Return the [x, y] coordinate for the center point of the cell that contains the specified text.  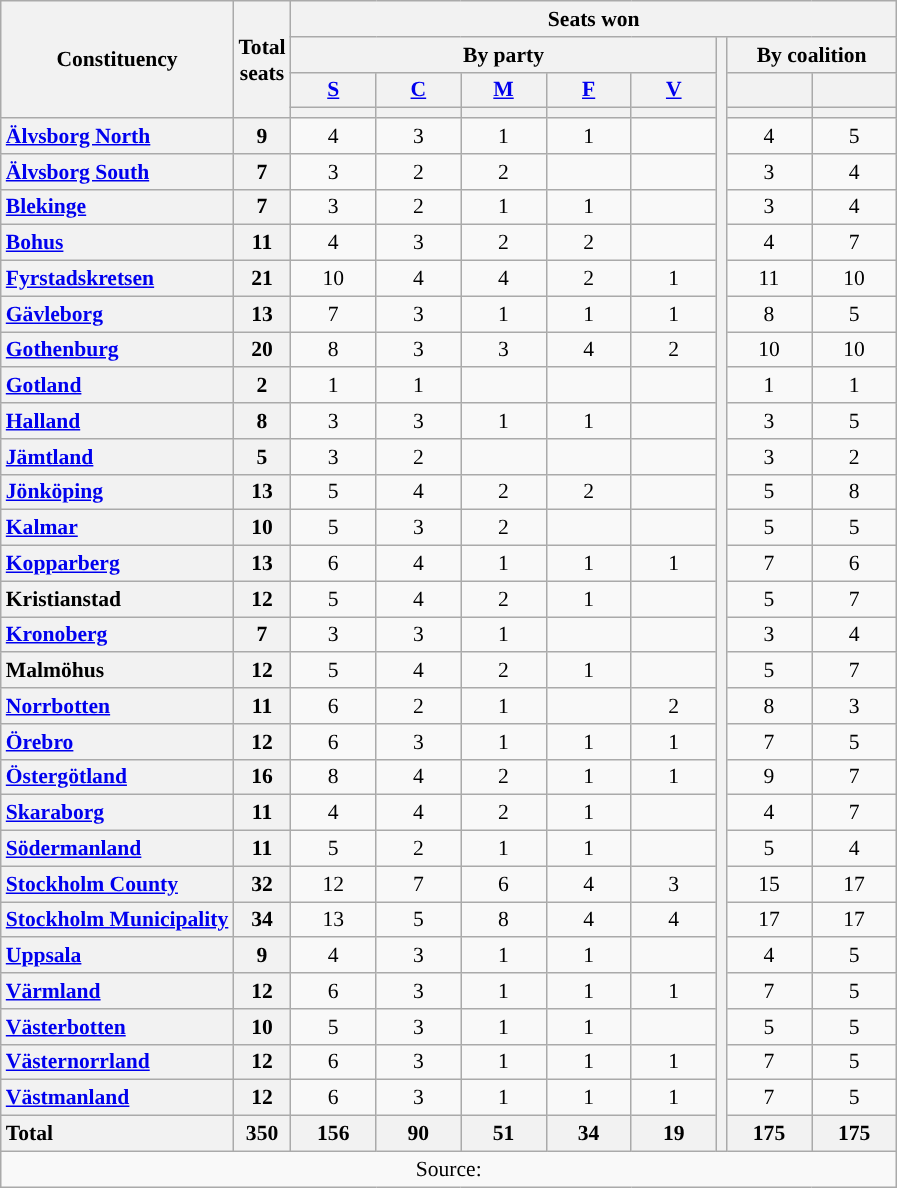
By party [504, 55]
Kronoberg [118, 635]
Kopparberg [118, 564]
Gothenburg [118, 350]
M [504, 90]
Örebro [118, 742]
51 [504, 1134]
C [418, 90]
Halland [118, 421]
350 [262, 1134]
Södermanland [118, 849]
Jönköping [118, 492]
Seats won [594, 19]
Skaraborg [118, 813]
Total [118, 1134]
Fyrstadskretsen [118, 279]
32 [262, 884]
Totalseats [262, 60]
Östergötland [118, 777]
21 [262, 279]
16 [262, 777]
Värmland [118, 991]
90 [418, 1134]
Bohus [118, 243]
V [674, 90]
F [588, 90]
Uppsala [118, 956]
Stockholm Municipality [118, 920]
Malmöhus [118, 671]
Västernorrland [118, 1062]
Constituency [118, 60]
Stockholm County [118, 884]
Blekinge [118, 207]
Älvsborg South [118, 172]
Älvsborg North [118, 136]
156 [334, 1134]
15 [768, 884]
Source: [449, 1169]
S [334, 90]
Gotland [118, 386]
19 [674, 1134]
Jämtland [118, 457]
Gävleborg [118, 314]
Kristianstad [118, 599]
Kalmar [118, 528]
By coalition [811, 55]
Norrbotten [118, 706]
20 [262, 350]
Västmanland [118, 1098]
Västerbotten [118, 1027]
